For the text-containing cell, return its midpoint in [x, y] coordinate format. 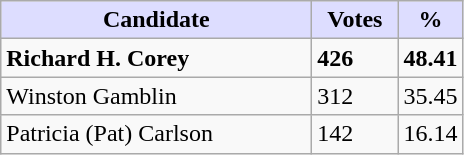
16.14 [430, 134]
Richard H. Corey [156, 58]
Candidate [156, 20]
Patricia (Pat) Carlson [156, 134]
48.41 [430, 58]
Votes [355, 20]
312 [355, 96]
Winston Gamblin [156, 96]
426 [355, 58]
35.45 [430, 96]
% [430, 20]
142 [355, 134]
